Capture the cell that displays the provided text and extract its [x, y] central coordinate. 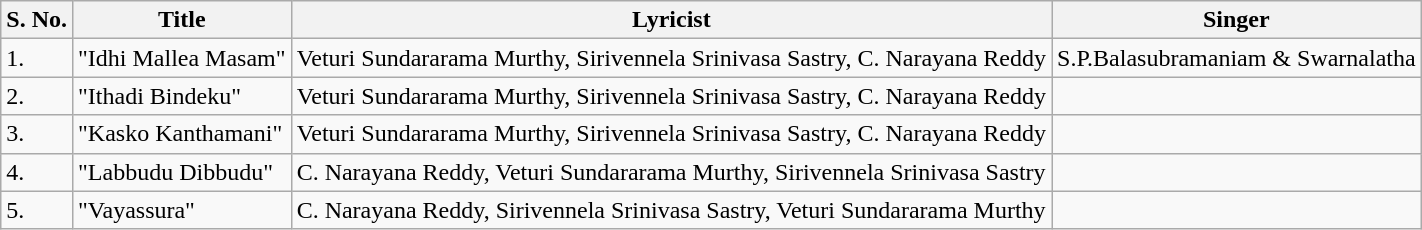
Lyricist [671, 20]
"Vayassura" [182, 210]
"Kasko Kanthamani" [182, 134]
C. Narayana Reddy, Sirivennela Srinivasa Sastry, Veturi Sundararama Murthy [671, 210]
Singer [1237, 20]
C. Narayana Reddy, Veturi Sundararama Murthy, Sirivennela Srinivasa Sastry [671, 172]
3. [37, 134]
"Idhi Mallea Masam" [182, 58]
Title [182, 20]
5. [37, 210]
2. [37, 96]
"Ithadi Bindeku" [182, 96]
1. [37, 58]
4. [37, 172]
S. No. [37, 20]
S.P.Balasubramaniam & Swarnalatha [1237, 58]
"Labbudu Dibbudu" [182, 172]
